Determine the [x, y] coordinate at the center of the cell enclosing the given text.  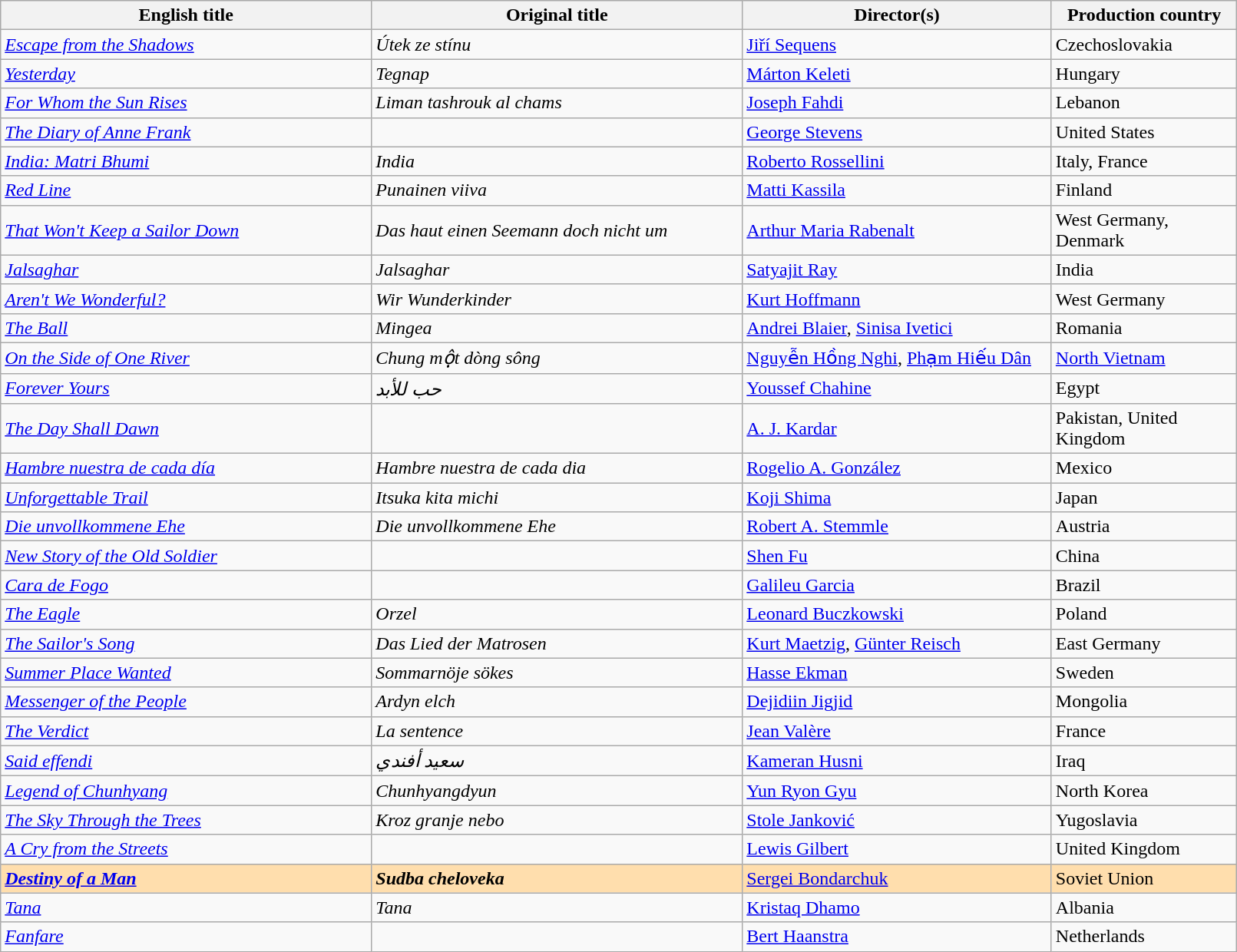
Romania [1144, 328]
Koji Shima [897, 497]
The Sailor's Song [186, 643]
Kurt Maetzig, Günter Reisch [897, 643]
Escape from the Shadows [186, 45]
Punainen viiva [557, 190]
Das Lied der Matrosen [557, 643]
France [1144, 731]
Pakistan, United Kingdom [1144, 428]
Satyajit Ray [897, 269]
Soviet Union [1144, 878]
Destiny of a Man [186, 878]
Leonard Buczkowski [897, 614]
On the Side of One River [186, 358]
Sommarnöje sökes [557, 673]
Japan [1144, 497]
Cara de Fogo [186, 585]
Legend of Chunhyang [186, 791]
India: Matri Bhumi [186, 161]
Stole Janković [897, 820]
Production country [1144, 15]
George Stevens [897, 132]
Yesterday [186, 74]
Liman tashrouk al chams [557, 103]
Útek ze stínu [557, 45]
Messenger of the People [186, 702]
Unforgettable Trail [186, 497]
Orzel [557, 614]
Hasse Ekman [897, 673]
Mexico [1144, 468]
Lewis Gilbert [897, 849]
Czechoslovakia [1144, 45]
Original title [557, 15]
Fanfare [186, 937]
Red Line [186, 190]
North Korea [1144, 791]
Robert A. Stemmle [897, 527]
Arthur Maria Rabenalt [897, 230]
A Cry from the Streets [186, 849]
United States [1144, 132]
Matti Kassila [897, 190]
Jean Valère [897, 731]
A. J. Kardar [897, 428]
North Vietnam [1144, 358]
Ardyn elch [557, 702]
New Story of the Old Soldier [186, 556]
Itsuka kita michi [557, 497]
Albania [1144, 907]
سعيد أفندي [557, 761]
Galileu Garcia [897, 585]
Mongolia [1144, 702]
Kristaq Dhamo [897, 907]
Hungary [1144, 74]
Yun Ryon Gyu [897, 791]
Yugoslavia [1144, 820]
Netherlands [1144, 937]
The Ball [186, 328]
Sweden [1144, 673]
Forever Yours [186, 388]
China [1144, 556]
Kameran Husni [897, 761]
That Won't Keep a Sailor Down [186, 230]
Kroz granje nebo [557, 820]
The Diary of Anne Frank [186, 132]
Tegnap [557, 74]
Said effendi [186, 761]
Egypt [1144, 388]
Hambre nuestra de cada día [186, 468]
Joseph Fahdi [897, 103]
Hambre nuestra de cada dia [557, 468]
Brazil [1144, 585]
Das haut einen Seemann doch nicht um [557, 230]
Sergei Bondarchuk [897, 878]
Sudba cheloveka [557, 878]
Austria [1144, 527]
The Day Shall Dawn [186, 428]
Iraq [1144, 761]
Kurt Hoffmann [897, 299]
The Eagle [186, 614]
Bert Haanstra [897, 937]
For Whom the Sun Rises [186, 103]
Mingea [557, 328]
La sentence [557, 731]
Poland [1144, 614]
West Germany [1144, 299]
Jiří Sequens [897, 45]
Lebanon [1144, 103]
Summer Place Wanted [186, 673]
Finland [1144, 190]
East Germany [1144, 643]
Director(s) [897, 15]
The Sky Through the Trees [186, 820]
The Verdict [186, 731]
Dejidiin Jigjid [897, 702]
Wir Wunderkinder [557, 299]
Italy, France [1144, 161]
United Kingdom [1144, 849]
Aren't We Wonderful? [186, 299]
Nguyễn Hồng Nghi, Phạm Hiếu Dân [897, 358]
West Germany, Denmark [1144, 230]
Márton Keleti [897, 74]
Rogelio A. González [897, 468]
Youssef Chahine [897, 388]
Chung một dòng sông [557, 358]
English title [186, 15]
Shen Fu [897, 556]
Andrei Blaier, Sinisa Ivetici [897, 328]
Roberto Rossellini [897, 161]
حب للأبد [557, 388]
Chunhyangdyun [557, 791]
